Find where the given text appears and provide that cell's center as [X, Y] coordinate. 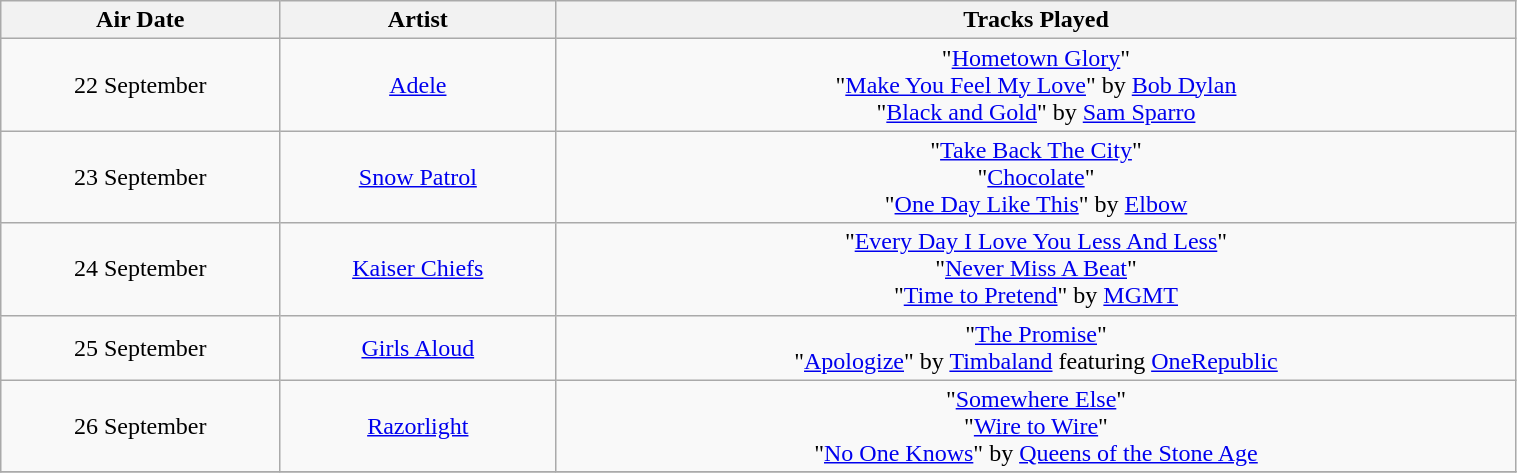
"Every Day I Love You Less And Less""Never Miss A Beat""Time to Pretend" by MGMT [1036, 269]
24 September [140, 269]
Razorlight [418, 426]
"The Promise""Apologize" by Timbaland featuring OneRepublic [1036, 348]
25 September [140, 348]
"Take Back The City""Chocolate""One Day Like This" by Elbow [1036, 177]
Snow Patrol [418, 177]
Air Date [140, 20]
Girls Aloud [418, 348]
23 September [140, 177]
Artist [418, 20]
Adele [418, 85]
22 September [140, 85]
"Hometown Glory""Make You Feel My Love" by Bob Dylan"Black and Gold" by Sam Sparro [1036, 85]
Tracks Played [1036, 20]
26 September [140, 426]
"Somewhere Else""Wire to Wire""No One Knows" by Queens of the Stone Age [1036, 426]
Kaiser Chiefs [418, 269]
